Capture the cell that displays the provided text and extract its (X, Y) central coordinate. 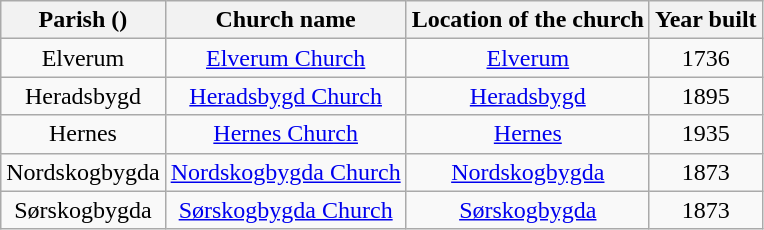
Hernes Church (286, 134)
Church name (286, 20)
Nordskogbygda Church (286, 172)
1935 (706, 134)
Elverum Church (286, 58)
Location of the church (528, 20)
1736 (706, 58)
Sørskogbygda Church (286, 210)
Heradsbygd Church (286, 96)
Year built (706, 20)
1895 (706, 96)
Parish () (83, 20)
